Find where the given text appears and provide that cell's center as (X, Y) coordinate. 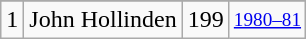
John Hollinden (103, 20)
199 (206, 20)
1980–81 (267, 20)
1 (12, 20)
